Scan for the cell matching the given text and deliver its [x, y] coordinate at center. 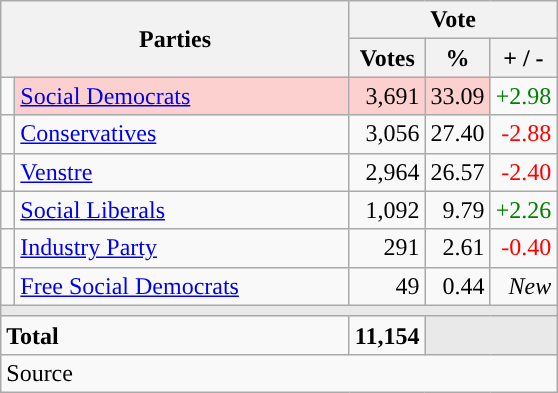
0.44 [458, 286]
New [524, 286]
9.79 [458, 210]
Source [279, 373]
Total [176, 335]
Venstre [182, 172]
Industry Party [182, 248]
33.09 [458, 96]
11,154 [387, 335]
-0.40 [524, 248]
291 [387, 248]
+2.26 [524, 210]
3,691 [387, 96]
+ / - [524, 58]
1,092 [387, 210]
27.40 [458, 134]
Social Liberals [182, 210]
49 [387, 286]
Conservatives [182, 134]
+2.98 [524, 96]
2,964 [387, 172]
2.61 [458, 248]
Free Social Democrats [182, 286]
Social Democrats [182, 96]
Vote [452, 20]
-2.40 [524, 172]
% [458, 58]
3,056 [387, 134]
26.57 [458, 172]
-2.88 [524, 134]
Parties [176, 39]
Votes [387, 58]
